Detect which cell encompasses the target text, then output its (X, Y) center coordinate. 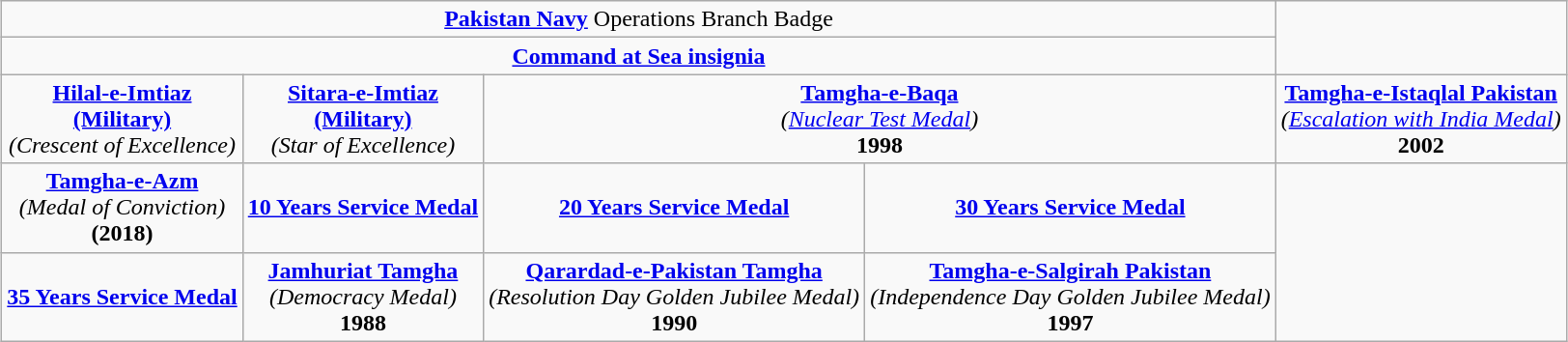
Command at Sea insignia (639, 56)
30 Years Service Medal (1071, 208)
Sitara-e-Imtiaz(Military)(Star of Excellence) (363, 119)
Pakistan Navy Operations Branch Badge (639, 19)
Jamhuriat Tamgha(Democracy Medal)1988 (363, 297)
Tamgha-e-Baqa(Nuclear Test Medal)1998 (880, 119)
Hilal-e-Imtiaz(Military)(Crescent of Excellence) (122, 119)
Qarardad-e-Pakistan Tamgha(Resolution Day Golden Jubilee Medal)1990 (674, 297)
20 Years Service Medal (674, 208)
10 Years Service Medal (363, 208)
Tamgha-e-Salgirah Pakistan(Independence Day Golden Jubilee Medal)1997 (1071, 297)
35 Years Service Medal (122, 297)
Tamgha-e-Istaqlal Pakistan(Escalation with India Medal)2002 (1421, 119)
Tamgha-e-Azm(Medal of Conviction)(2018) (122, 208)
